Capture the cell that displays the provided text and extract its (X, Y) central coordinate. 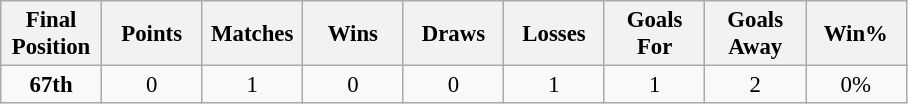
Final Position (52, 34)
Goals For (654, 34)
Goals Away (756, 34)
Losses (554, 34)
Win% (856, 34)
0% (856, 85)
2 (756, 85)
Draws (454, 34)
Matches (252, 34)
67th (52, 85)
Points (152, 34)
Wins (354, 34)
